Determine the (x, y) coordinate at the center of the cell enclosing the given text.  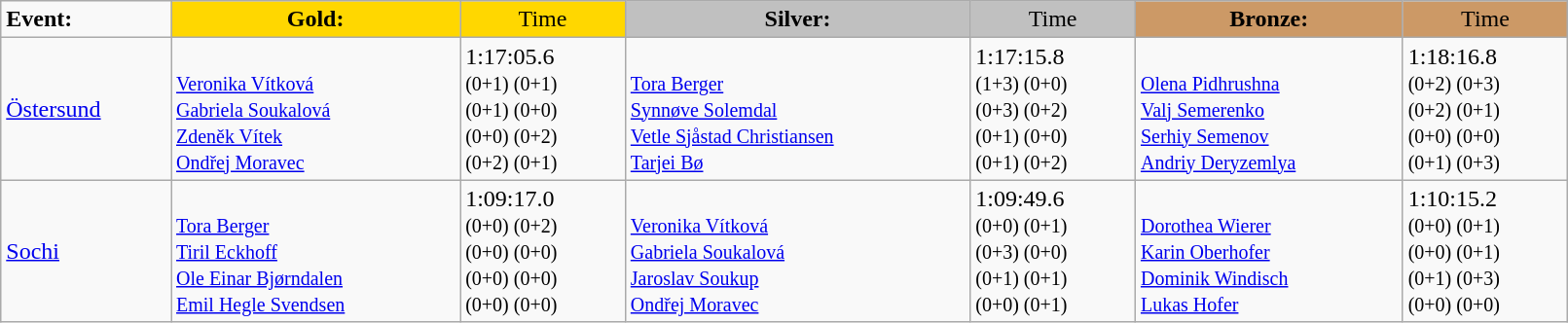
Veronika VítkováGabriela SoukalováJaroslav SoukupOndřej Moravec (797, 251)
1:17:05.6 (0+1) (0+1)(0+1) (0+0)(0+0) (0+2)(0+2) (0+1) (543, 109)
Tora BergerSynnøve SolemdalVetle Sjåstad ChristiansenTarjei Bø (797, 109)
1:09:17.0 (0+0) (0+2)(0+0) (0+0) (0+0) (0+0) (0+0) (0+0) (543, 251)
1:17:15.8(1+3) (0+0)(0+3) (0+2)(0+1) (0+0)(0+1) (0+2) (1053, 109)
Gold: (315, 19)
1:10:15.2 (0+0) (0+1) (0+0) (0+1) (0+1) (0+3) (0+0) (0+0) (1485, 251)
Event: (86, 19)
Östersund (86, 109)
Veronika VítkováGabriela SoukalováZdeněk VítekOndřej Moravec (315, 109)
Sochi (86, 251)
1:09:49.6 (0+0) (0+1) (0+3) (0+0) (0+1) (0+1) (0+0) (0+1) (1053, 251)
1:18:16.8(0+2) (0+3)(0+2) (0+1)(0+0) (0+0)(0+1) (0+3) (1485, 109)
Silver: (797, 19)
Dorothea WiererKarin OberhoferDominik WindischLukas Hofer (1269, 251)
Tora BergerTiril EckhoffOle Einar BjørndalenEmil Hegle Svendsen (315, 251)
Olena PidhrushnaValj SemerenkoSerhiy SemenovAndriy Deryzemlya (1269, 109)
Bronze: (1269, 19)
